Detect which cell encompasses the target text, then output its (x, y) center coordinate. 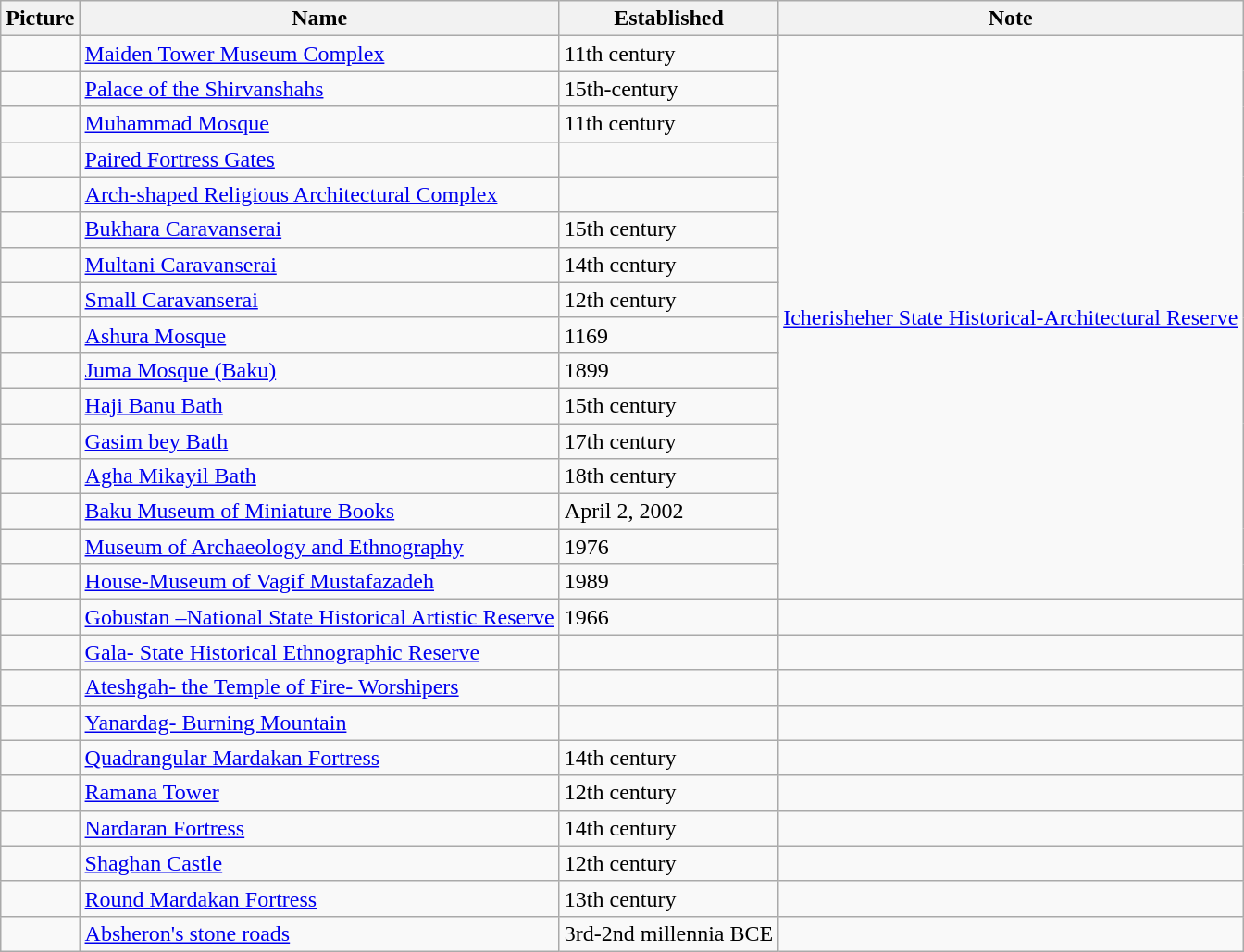
Gobustan –National State Historical Artistic Reserve (319, 617)
Absheron's stone roads (319, 933)
Round Mardakan Fortress (319, 898)
Ramana Tower (319, 793)
Muhammad Mosque (319, 124)
Gasim bey Bath (319, 441)
Ateshgah- the Temple of Fire- Worshipers (319, 687)
Ashura Mosque (319, 335)
1899 (668, 370)
Arch-shaped Religious Architectural Complex (319, 194)
Picture (41, 19)
Note (1011, 19)
13th century (668, 898)
Established (668, 19)
Shaghan Castle (319, 863)
Multani Caravanserai (319, 265)
15th-century (668, 89)
Yanardag- Burning Mountain (319, 723)
Maiden Tower Museum Complex (319, 54)
Paired Fortress Gates (319, 159)
17th century (668, 441)
Museum of Archaeology and Ethnography (319, 547)
Agha Mikayil Bath (319, 476)
House-Museum of Vagif Mustafazadeh (319, 582)
1976 (668, 547)
3rd-2nd millennia BCE (668, 933)
Juma Mosque (Baku) (319, 370)
Baku Museum of Miniature Books (319, 512)
1169 (668, 335)
Gala- State Historical Ethnographic Reserve (319, 652)
Nardaran Fortress (319, 828)
18th century (668, 476)
1989 (668, 582)
Name (319, 19)
Palace of the Shirvanshahs (319, 89)
Bukhara Caravanserai (319, 229)
Icherisheher State Historical-Architectural Reserve (1011, 318)
April 2, 2002 (668, 512)
1966 (668, 617)
Haji Banu Bath (319, 405)
Quadrangular Mardakan Fortress (319, 758)
Small Caravanserai (319, 300)
